Return the (x, y) coordinate for the center point of the cell that contains the specified text.  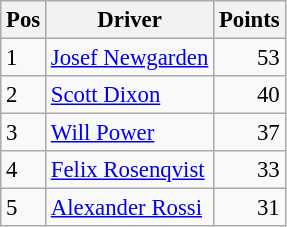
2 (24, 95)
40 (250, 95)
Pos (24, 20)
1 (24, 58)
33 (250, 170)
Alexander Rossi (130, 208)
37 (250, 133)
Scott Dixon (130, 95)
Points (250, 20)
3 (24, 133)
5 (24, 208)
4 (24, 170)
Will Power (130, 133)
31 (250, 208)
Felix Rosenqvist (130, 170)
Josef Newgarden (130, 58)
Driver (130, 20)
53 (250, 58)
